Return (x, y) of the center of cell containing provided text 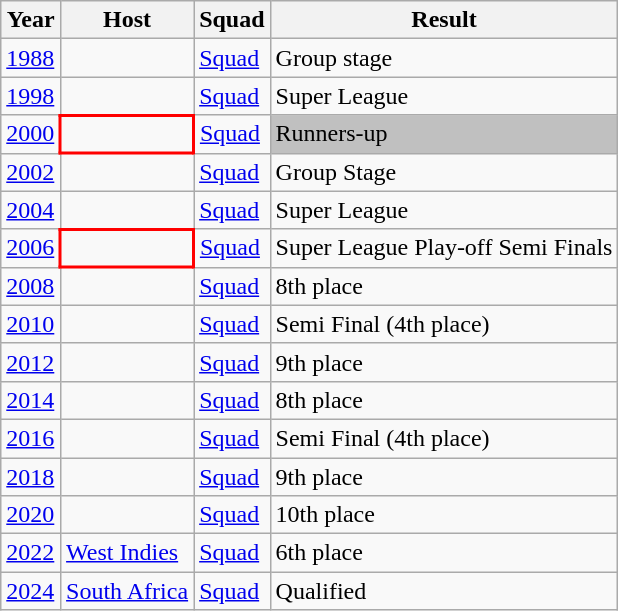
Group Stage (444, 172)
2022 (31, 553)
6th place (444, 553)
West Indies (128, 553)
South Africa (128, 591)
Host (128, 20)
2020 (31, 515)
Year (31, 20)
2012 (31, 362)
2004 (31, 210)
1998 (31, 96)
2018 (31, 477)
Qualified (444, 591)
10th place (444, 515)
Result (444, 20)
Group stage (444, 58)
2006 (31, 248)
2010 (31, 324)
2008 (31, 286)
2016 (31, 438)
1988 (31, 58)
2014 (31, 400)
2000 (31, 134)
Super League Play-off Semi Finals (444, 248)
2024 (31, 591)
Runners-up (444, 134)
2002 (31, 172)
